Identify which cell holds the provided text, then report its (X, Y) central coordinate. 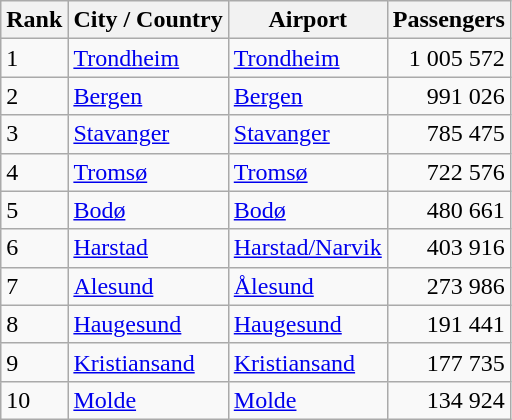
785 475 (448, 134)
134 924 (448, 400)
5 (34, 210)
273 986 (448, 286)
City / Country (148, 20)
4 (34, 172)
Harstad/Narvik (308, 248)
7 (34, 286)
Passengers (448, 20)
9 (34, 362)
Harstad (148, 248)
8 (34, 324)
Rank (34, 20)
191 441 (448, 324)
2 (34, 96)
480 661 (448, 210)
Alesund (148, 286)
177 735 (448, 362)
Ålesund (308, 286)
Airport (308, 20)
3 (34, 134)
10 (34, 400)
403 916 (448, 248)
1 005 572 (448, 58)
6 (34, 248)
991 026 (448, 96)
1 (34, 58)
722 576 (448, 172)
